From the cell containing the given text, extract its center point as [x, y] coordinate. 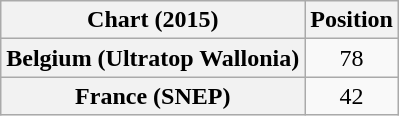
Belgium (Ultratop Wallonia) [153, 58]
Position [352, 20]
Chart (2015) [153, 20]
France (SNEP) [153, 96]
42 [352, 96]
78 [352, 58]
